Extract the (X, Y) coordinate from the center of the cell holding the provided text.  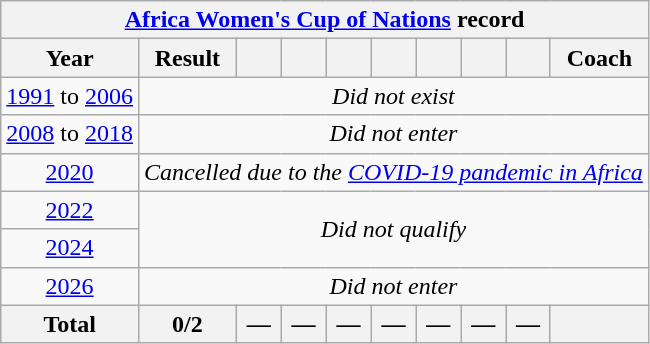
0/2 (187, 324)
1991 to 2006 (70, 96)
Africa Women's Cup of Nations record (325, 20)
2008 to 2018 (70, 134)
Result (187, 58)
Year (70, 58)
Coach (599, 58)
Did not qualify (393, 229)
Total (70, 324)
2020 (70, 172)
Cancelled due to the COVID-19 pandemic in Africa (393, 172)
2026 (70, 286)
Did not exist (393, 96)
2024 (70, 248)
2022 (70, 210)
